Pinpoint the cell where the given text exists, returning its (x, y) midpoint coordinate. 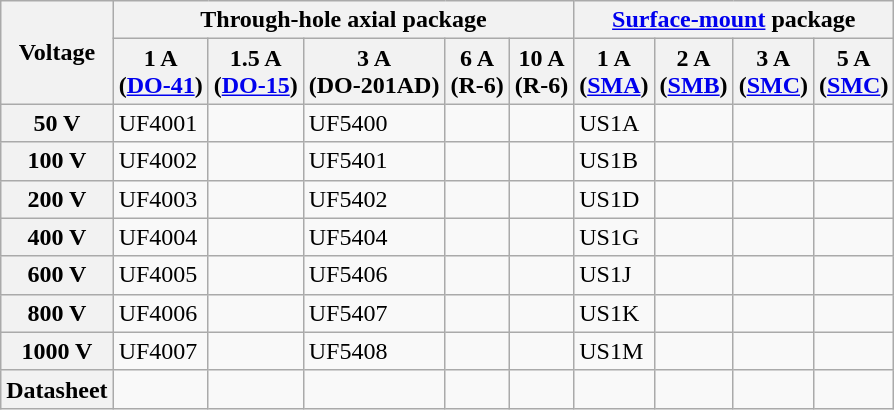
Through-hole axial package (344, 20)
1.5 A(DO-15) (256, 72)
UF5402 (374, 199)
2 A(SMB) (694, 72)
600 V (57, 275)
1000 V (57, 351)
50 V (57, 123)
800 V (57, 313)
UF4002 (160, 161)
UF5400 (374, 123)
US1G (614, 237)
1 A(DO-41) (160, 72)
400 V (57, 237)
5 A(SMC) (854, 72)
1 A(SMA) (614, 72)
10 A(R-6) (541, 72)
US1D (614, 199)
100 V (57, 161)
UF5401 (374, 161)
UF4005 (160, 275)
UF5408 (374, 351)
Surface-mount package (734, 20)
UF5406 (374, 275)
UF4006 (160, 313)
6 A(R-6) (477, 72)
Datasheet (57, 389)
UF4004 (160, 237)
US1A (614, 123)
UF4001 (160, 123)
UF5407 (374, 313)
UF4007 (160, 351)
UF4003 (160, 199)
200 V (57, 199)
3 A(SMC) (773, 72)
3 A(DO-201AD) (374, 72)
US1J (614, 275)
US1B (614, 161)
UF5404 (374, 237)
US1K (614, 313)
US1M (614, 351)
Voltage (57, 52)
